From the cell containing the given text, extract its center point as (X, Y) coordinate. 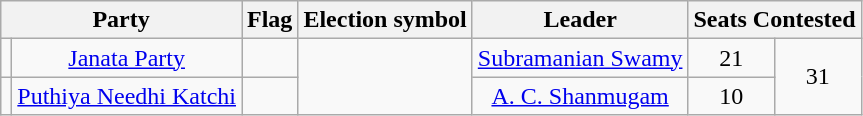
Janata Party (127, 58)
Flag (270, 20)
A. C. Shanmugam (580, 96)
Seats Contested (774, 20)
10 (732, 96)
21 (732, 58)
31 (818, 77)
Leader (580, 20)
Party (122, 20)
Puthiya Needhi Katchi (127, 96)
Subramanian Swamy (580, 58)
Election symbol (385, 20)
